Scan for the cell matching the given text and deliver its [X, Y] coordinate at center. 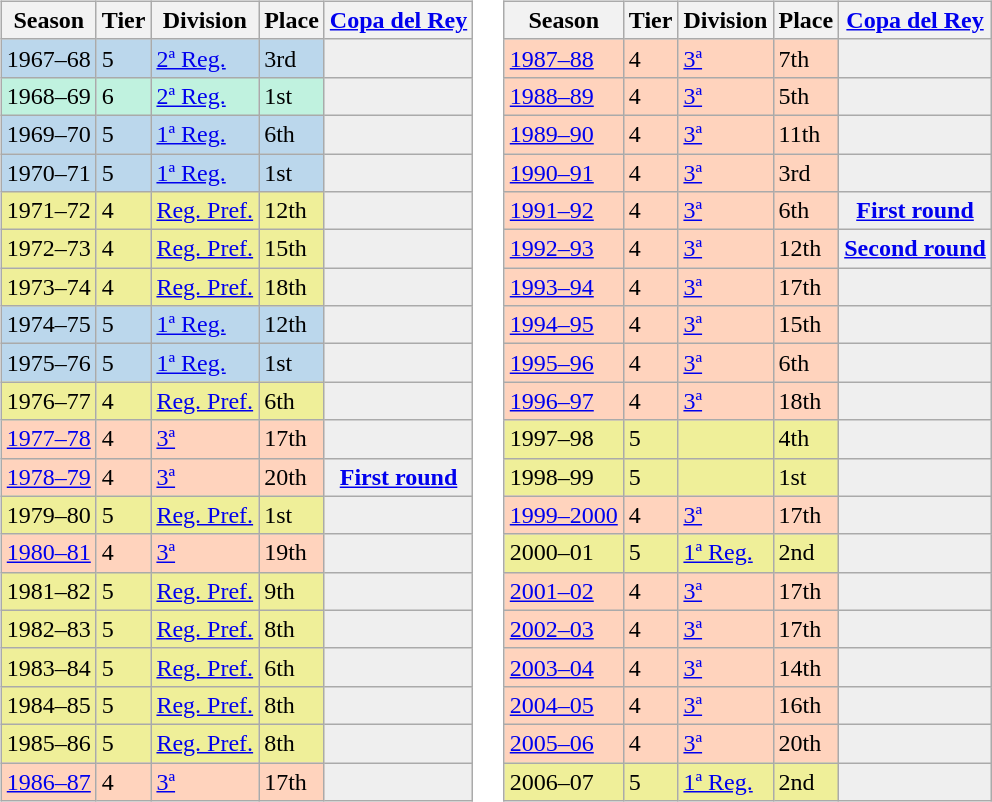
1976–77 [48, 401]
1996–97 [564, 401]
1986–87 [48, 781]
1998–99 [564, 477]
1994–95 [564, 325]
Second round [916, 249]
1973–74 [48, 287]
1968–69 [48, 96]
1972–73 [48, 249]
19th [292, 553]
7th [806, 58]
1989–90 [564, 134]
2006–07 [564, 781]
14th [806, 667]
1981–82 [48, 591]
1971–72 [48, 211]
2000–01 [564, 553]
1980–81 [48, 553]
1999–2000 [564, 515]
1974–75 [48, 325]
11th [806, 134]
1979–80 [48, 515]
9th [292, 591]
1995–96 [564, 363]
1987–88 [564, 58]
16th [806, 705]
1982–83 [48, 629]
2001–02 [564, 591]
1997–98 [564, 439]
2003–04 [564, 667]
1977–78 [48, 439]
1988–89 [564, 96]
1970–71 [48, 173]
1991–92 [564, 211]
1967–68 [48, 58]
1969–70 [48, 134]
1993–94 [564, 287]
1975–76 [48, 363]
1978–79 [48, 477]
1983–84 [48, 667]
2005–06 [564, 743]
1985–86 [48, 743]
2004–05 [564, 705]
6 [124, 96]
1992–93 [564, 249]
2002–03 [564, 629]
5th [806, 96]
1990–91 [564, 173]
1984–85 [48, 705]
4th [806, 439]
